Return (X, Y) of the center of cell containing provided text 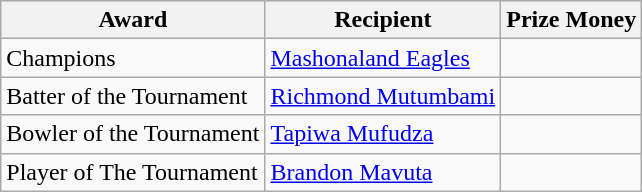
Player of The Tournament (133, 172)
Recipient (383, 20)
Batter of the Tournament (133, 96)
Champions (133, 58)
Award (133, 20)
Tapiwa Mufudza (383, 134)
Brandon Mavuta (383, 172)
Richmond Mutumbami (383, 96)
Bowler of the Tournament (133, 134)
Mashonaland Eagles (383, 58)
Prize Money (572, 20)
